Search for the cell housing the specified text and yield its (X, Y) center coordinate. 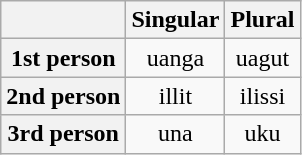
uagut (262, 58)
3rd person (64, 134)
uku (262, 134)
Singular (176, 20)
illit (176, 96)
ilissi (262, 96)
1st person (64, 58)
2nd person (64, 96)
uanga (176, 58)
Plural (262, 20)
una (176, 134)
